Pinpoint the cell where the given text exists, returning its [X, Y] midpoint coordinate. 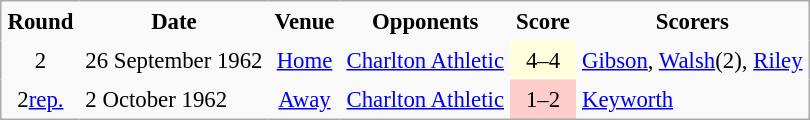
Keyworth [692, 100]
Away [305, 100]
Venue [305, 21]
Date [174, 21]
1–2 [543, 100]
Opponents [425, 21]
Scorers [692, 21]
Home [305, 60]
4–4 [543, 60]
2rep. [40, 100]
Round [40, 21]
Gibson, Walsh(2), Riley [692, 60]
2 [40, 60]
2 October 1962 [174, 100]
26 September 1962 [174, 60]
Score [543, 21]
